Pinpoint the cell where the given text exists, returning its [x, y] midpoint coordinate. 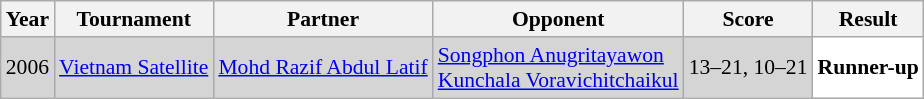
Songphon Anugritayawon Kunchala Voravichitchaikul [558, 68]
Tournament [134, 19]
Mohd Razif Abdul Latif [322, 68]
Runner-up [868, 68]
13–21, 10–21 [748, 68]
Year [28, 19]
Opponent [558, 19]
Vietnam Satellite [134, 68]
2006 [28, 68]
Score [748, 19]
Partner [322, 19]
Result [868, 19]
